Capture the cell that displays the provided text and extract its (X, Y) central coordinate. 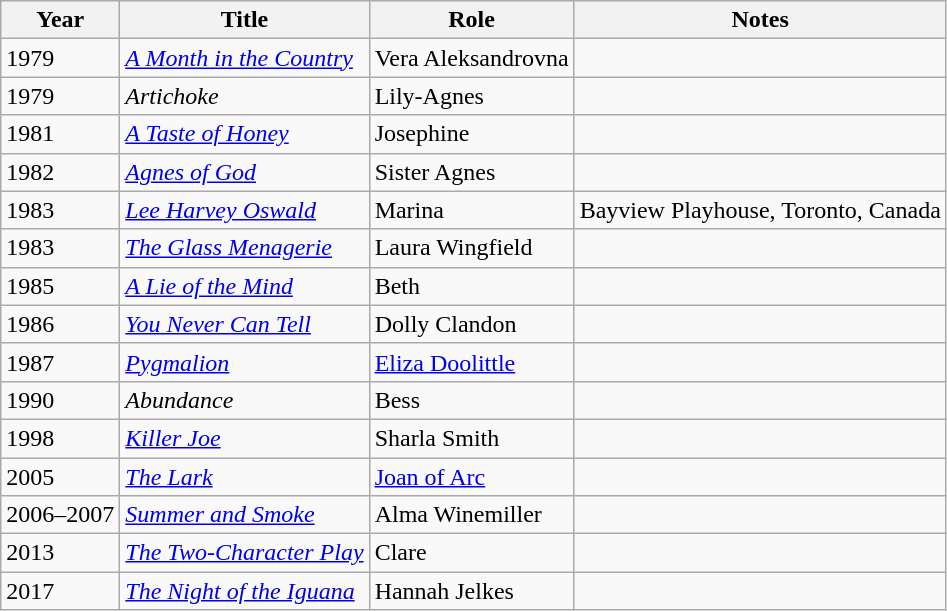
Lily-Agnes (472, 96)
Year (60, 20)
1981 (60, 134)
Notes (760, 20)
A Month in the Country (244, 58)
Bayview Playhouse, Toronto, Canada (760, 210)
Sister Agnes (472, 172)
Sharla Smith (472, 438)
The Night of the Iguana (244, 591)
1982 (60, 172)
1986 (60, 324)
Laura Wingfield (472, 248)
2017 (60, 591)
Lee Harvey Oswald (244, 210)
Marina (472, 210)
Hannah Jelkes (472, 591)
2005 (60, 477)
Killer Joe (244, 438)
2006–2007 (60, 515)
1998 (60, 438)
Josephine (472, 134)
The Two-Character Play (244, 553)
The Glass Menagerie (244, 248)
1985 (60, 286)
Abundance (244, 400)
Joan of Arc (472, 477)
Role (472, 20)
Alma Winemiller (472, 515)
Eliza Doolittle (472, 362)
Artichoke (244, 96)
Bess (472, 400)
1987 (60, 362)
The Lark (244, 477)
A Lie of the Mind (244, 286)
Pygmalion (244, 362)
Beth (472, 286)
Agnes of God (244, 172)
A Taste of Honey (244, 134)
Title (244, 20)
You Never Can Tell (244, 324)
Summer and Smoke (244, 515)
2013 (60, 553)
Clare (472, 553)
1990 (60, 400)
Dolly Clandon (472, 324)
Vera Aleksandrovna (472, 58)
